Output the [X, Y] coordinate of the center of the cell containing the given text.  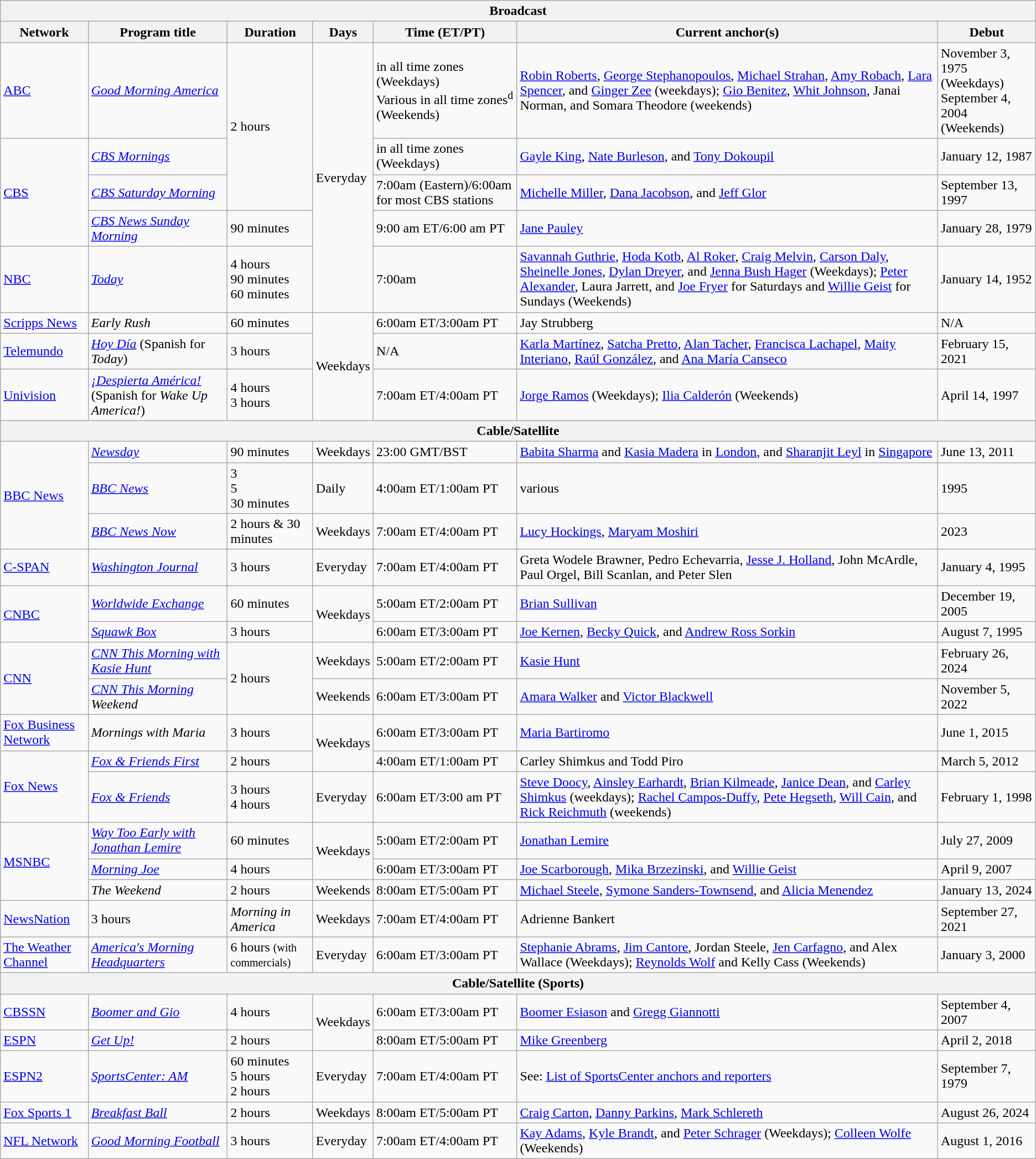
September 7, 1979 [986, 1077]
Boomer and Gio [158, 1012]
February 15, 2021 [986, 351]
9:00 am ET/6:00 am PT [445, 228]
ESPN2 [44, 1077]
Good Morning America [158, 91]
Breakfast Ball [158, 1113]
Fox & Friends First [158, 761]
C-SPAN [44, 568]
January 13, 2024 [986, 890]
Cable/Satellite (Sports) [518, 983]
The Weekend [158, 890]
4 hours 90 minutes 60 minutes [270, 279]
January 4, 1995 [986, 568]
¡Despierta América! (Spanish for Wake Up America!) [158, 395]
Karla Martínez, Satcha Pretto, Alan Tacher, Francisca Lachapel, Maity Interiano, Raúl González, and Ana María Canseco [727, 351]
Current anchor(s) [727, 32]
6:00am ET/3:00 am PT [445, 797]
August 7, 1995 [986, 632]
1995 [986, 488]
Univision [44, 395]
Carley Shimkus and Todd Piro [727, 761]
January 3, 2000 [986, 954]
June 1, 2015 [986, 733]
Mornings with Maria [158, 733]
Kasie Hunt [727, 661]
September 27, 2021 [986, 919]
CBS Mornings [158, 156]
CBS Saturday Morning [158, 193]
Mike Greenberg [727, 1041]
BBC News Now [158, 531]
The Weather Channel [44, 954]
September 4, 2007 [986, 1012]
America's Morning Headquarters [158, 954]
NewsNation [44, 919]
Broadcast [518, 11]
Scripps News [44, 323]
3 5 30 minutes [270, 488]
Fox & Friends [158, 797]
CNN This Morning with Kasie Hunt [158, 661]
CNBC [44, 614]
March 5, 2012 [986, 761]
Michelle Miller, Dana Jacobson, and Jeff Glor [727, 193]
April 14, 1997 [986, 395]
August 26, 2024 [986, 1113]
Joe Scarborough, Mika Brzezinski, and Willie Geist [727, 869]
April 2, 2018 [986, 1041]
November 5, 2022 [986, 696]
Lucy Hockings, Maryam Moshiri [727, 531]
Adrienne Bankert [727, 919]
January 14, 1952 [986, 279]
2023 [986, 531]
Michael Steele, Symone Sanders-Townsend, and Alicia Menendez [727, 890]
Fox Sports 1 [44, 1113]
Early Rush [158, 323]
MSNBC [44, 861]
Daily [343, 488]
Duration [270, 32]
ESPN [44, 1041]
Network [44, 32]
Days [343, 32]
in all time zones (Weekdays)Various in all time zonesd (Weekends) [445, 91]
Squawk Box [158, 632]
Good Morning Football [158, 1141]
Program title [158, 32]
Way Too Early with Jonathan Lemire [158, 840]
2 hours & 30 minutes [270, 531]
Brian Sullivan [727, 603]
September 13, 1997 [986, 193]
Washington Journal [158, 568]
Kay Adams, Kyle Brandt, and Peter Schrager (Weekdays); Colleen Wolfe (Weekends) [727, 1141]
Jay Strubberg [727, 323]
Boomer Esiason and Gregg Giannotti [727, 1012]
Gayle King, Nate Burleson, and Tony Dokoupil [727, 156]
Newsday [158, 452]
CNN This Morning Weekend [158, 696]
CBS News Sunday Morning [158, 228]
November 3, 1975 (Weekdays)September 4, 2004 (Weekends) [986, 91]
Jane Pauley [727, 228]
Cable/Satellite [518, 431]
Craig Carton, Danny Parkins, Mark Schlereth [727, 1113]
Joe Kernen, Becky Quick, and Andrew Ross Sorkin [727, 632]
Time (ET/PT) [445, 32]
See: List of SportsCenter anchors and reporters [727, 1077]
CBS [44, 193]
June 13, 2011 [986, 452]
Greta Wodele Brawner, Pedro Echevarria, Jesse J. Holland, John McArdle, Paul Orgel, Bill Scanlan, and Peter Slen [727, 568]
Fox Business Network [44, 733]
Amara Walker and Victor Blackwell [727, 696]
Telemundo [44, 351]
July 27, 2009 [986, 840]
February 1, 1998 [986, 797]
Jorge Ramos (Weekdays); Ilia Calderón (Weekends) [727, 395]
Hoy Día (Spanish for Today) [158, 351]
Stephanie Abrams, Jim Cantore, Jordan Steele, Jen Carfagno, and Alex Wallace (Weekdays); Reynolds Wolf and Kelly Cass (Weekends) [727, 954]
6 hours (with commercials) [270, 954]
various [727, 488]
SportsCenter: AM [158, 1077]
Jonathan Lemire [727, 840]
NBC [44, 279]
Fox News [44, 787]
August 1, 2016 [986, 1141]
Morning in America [270, 919]
February 26, 2024 [986, 661]
Get Up! [158, 1041]
Morning Joe [158, 869]
60 minutes 5 hours 2 hours [270, 1077]
3 hours 4 hours [270, 797]
23:00 GMT/BST [445, 452]
4 hours 3 hours [270, 395]
December 19, 2005 [986, 603]
January 28, 1979 [986, 228]
7:00am [445, 279]
in all time zones (Weekdays) [445, 156]
NFL Network [44, 1141]
Debut [986, 32]
April 9, 2007 [986, 869]
January 12, 1987 [986, 156]
CBSSN [44, 1012]
7:00am (Eastern)/6:00am for most CBS stations [445, 193]
Maria Bartiromo [727, 733]
Today [158, 279]
ABC [44, 91]
CNN [44, 679]
Worldwide Exchange [158, 603]
Babita Sharma and Kasia Madera in London, and Sharanjit Leyl in Singapore [727, 452]
